Scan for the cell matching the given text and deliver its (X, Y) coordinate at center. 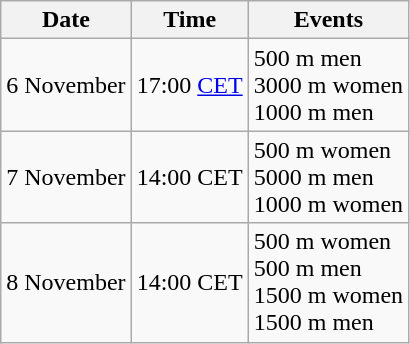
6 November (66, 85)
Events (328, 20)
500 m men3000 m women1000 m men (328, 85)
Date (66, 20)
500 m women5000 m men1000 m women (328, 177)
Time (190, 20)
500 m women500 m men1500 m women1500 m men (328, 282)
17:00 CET (190, 85)
7 November (66, 177)
8 November (66, 282)
